Capture the cell that displays the provided text and extract its [X, Y] central coordinate. 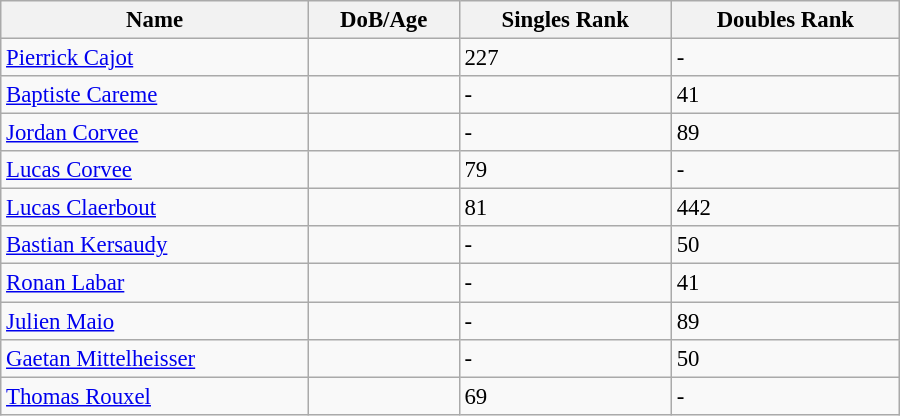
DoB/Age [384, 20]
Pierrick Cajot [155, 58]
Thomas Rouxel [155, 396]
Ronan Labar [155, 283]
227 [565, 58]
79 [565, 170]
81 [565, 208]
69 [565, 396]
Lucas Corvee [155, 170]
Jordan Corvee [155, 133]
Lucas Claerbout [155, 208]
Doubles Rank [785, 20]
Julien Maio [155, 321]
Baptiste Careme [155, 95]
442 [785, 208]
Gaetan Mittelheisser [155, 358]
Singles Rank [565, 20]
Bastian Kersaudy [155, 245]
Name [155, 20]
